From the cell containing the given text, extract its center point as (X, Y) coordinate. 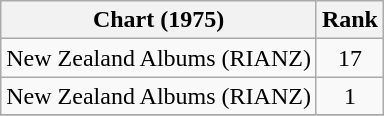
17 (350, 58)
Chart (1975) (159, 20)
Rank (350, 20)
1 (350, 96)
